Locate the cell with the specified text and output its [x, y] center coordinate. 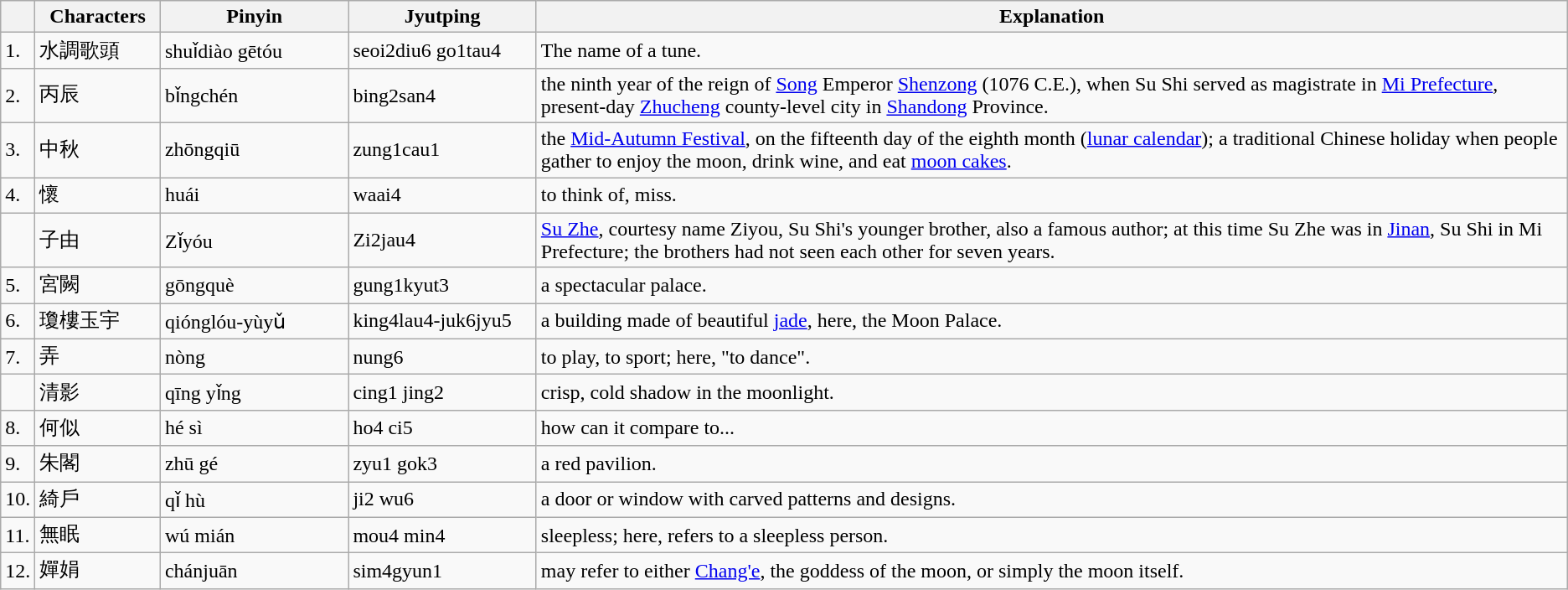
子由 [98, 240]
mou4 min4 [442, 535]
4. [18, 196]
10. [18, 499]
懷 [98, 196]
水調歌頭 [98, 50]
gōngquè [254, 285]
朱閣 [98, 464]
a door or window with carved patterns and designs. [1052, 499]
bǐngchén [254, 96]
qǐ hù [254, 499]
cing1 jing2 [442, 392]
Pinyin [254, 17]
wú mián [254, 535]
waai4 [442, 196]
nung6 [442, 357]
Jyutping [442, 17]
king4lau4-juk6jyu5 [442, 322]
how can it compare to... [1052, 427]
The name of a tune. [1052, 50]
sleepless; here, refers to a sleepless person. [1052, 535]
seoi2diu6 go1tau4 [442, 50]
無眠 [98, 535]
to think of, miss. [1052, 196]
a spectacular palace. [1052, 285]
zung1cau1 [442, 149]
may refer to either Chang'e, the goddess of the moon, or simply the moon itself. [1052, 572]
zhōngqiū [254, 149]
crisp, cold shadow in the moonlight. [1052, 392]
何似 [98, 427]
sim4gyun1 [442, 572]
zhū gé [254, 464]
a red pavilion. [1052, 464]
huái [254, 196]
qiónglóu-yùyǔ [254, 322]
1. [18, 50]
8. [18, 427]
Zi2jau4 [442, 240]
清影 [98, 392]
zyu1 gok3 [442, 464]
hé sì [254, 427]
chánjuān [254, 572]
11. [18, 535]
宮闕 [98, 285]
瓊樓玉宇 [98, 322]
7. [18, 357]
嬋娟 [98, 572]
弄 [98, 357]
3. [18, 149]
9. [18, 464]
shuǐdiào gētóu [254, 50]
Zǐyóu [254, 240]
中秋 [98, 149]
bing2san4 [442, 96]
gung1kyut3 [442, 285]
12. [18, 572]
丙辰 [98, 96]
6. [18, 322]
2. [18, 96]
qīng yǐng [254, 392]
Characters [98, 17]
to play, to sport; here, "to dance". [1052, 357]
a building made of beautiful jade, here, the Moon Palace. [1052, 322]
5. [18, 285]
ho4 ci5 [442, 427]
nòng [254, 357]
綺戶 [98, 499]
ji2 wu6 [442, 499]
Explanation [1052, 17]
